Detect which cell encompasses the target text, then output its (X, Y) center coordinate. 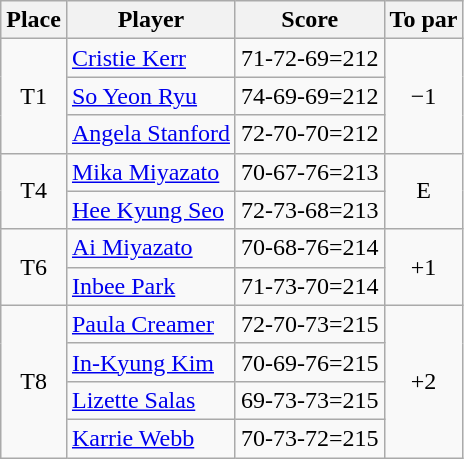
To par (424, 20)
70-68-76=214 (310, 248)
Player (150, 20)
Karrie Webb (150, 438)
T6 (34, 267)
Inbee Park (150, 286)
Score (310, 20)
Paula Creamer (150, 324)
Place (34, 20)
70-73-72=215 (310, 438)
71-72-69=212 (310, 58)
Hee Kyung Seo (150, 210)
71-73-70=214 (310, 286)
72-73-68=213 (310, 210)
E (424, 191)
+1 (424, 267)
74-69-69=212 (310, 96)
69-73-73=215 (310, 400)
72-70-70=212 (310, 134)
T4 (34, 191)
Ai Miyazato (150, 248)
−1 (424, 96)
In-Kyung Kim (150, 362)
Cristie Kerr (150, 58)
T8 (34, 381)
T1 (34, 96)
So Yeon Ryu (150, 96)
Mika Miyazato (150, 172)
Angela Stanford (150, 134)
72-70-73=215 (310, 324)
+2 (424, 381)
70-69-76=215 (310, 362)
Lizette Salas (150, 400)
70-67-76=213 (310, 172)
